Find where the given text appears and provide that cell's center as (X, Y) coordinate. 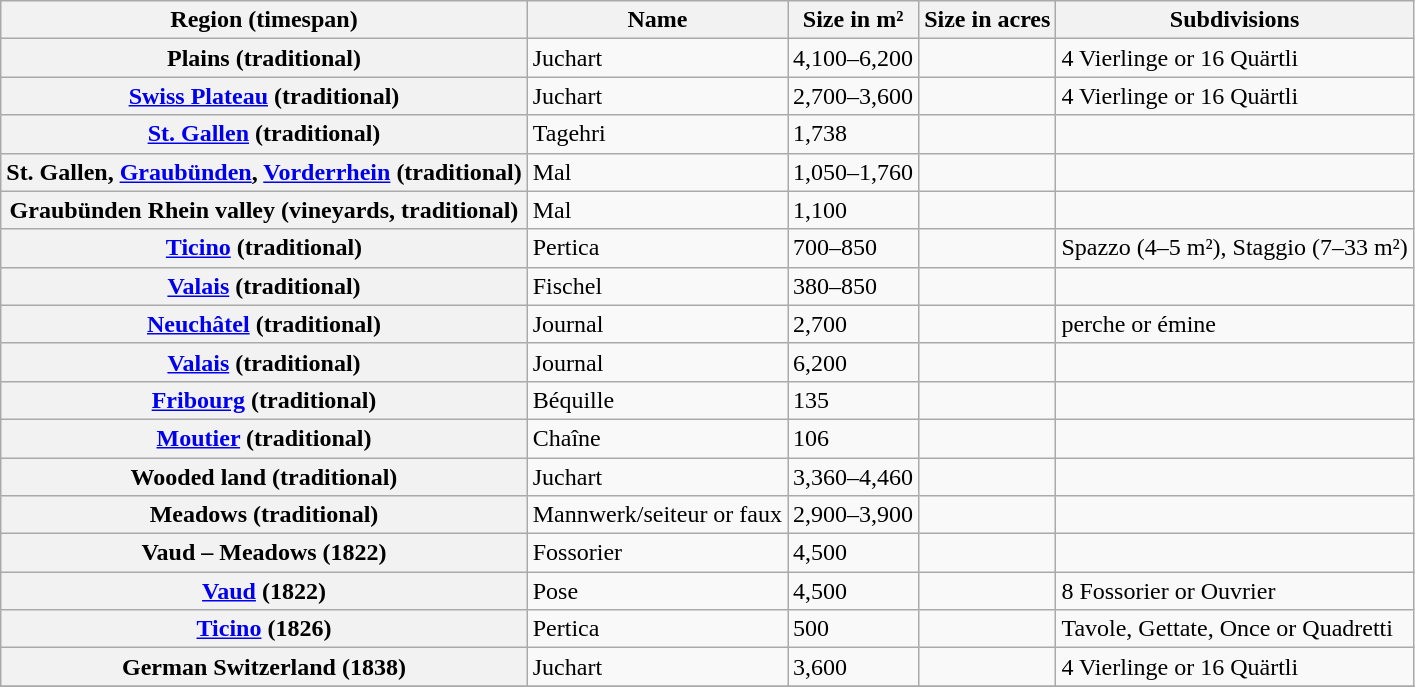
Size in m² (854, 20)
3,360–4,460 (854, 477)
Mannwerk/seiteur or faux (657, 515)
Tagehri (657, 134)
Wooded land (traditional) (264, 477)
Béquille (657, 400)
Vaud (1822) (264, 591)
St. Gallen, Graubünden, Vorderrhein (traditional) (264, 172)
Graubünden Rhein valley (vineyards, traditional) (264, 210)
2,900–3,900 (854, 515)
Swiss Plateau (traditional) (264, 96)
1,100 (854, 210)
Moutier (traditional) (264, 438)
Vaud – Meadows (1822) (264, 553)
3,600 (854, 667)
500 (854, 629)
Fribourg (traditional) (264, 400)
Tavole, Gettate, Once or Quadretti (1234, 629)
380–850 (854, 286)
106 (854, 438)
Ticino (traditional) (264, 248)
1,738 (854, 134)
Pose (657, 591)
Region (timespan) (264, 20)
Fischel (657, 286)
German Switzerland (1838) (264, 667)
Chaîne (657, 438)
1,050–1,760 (854, 172)
Meadows (traditional) (264, 515)
perche or émine (1234, 324)
Neuchâtel (traditional) (264, 324)
Subdivisions (1234, 20)
2,700 (854, 324)
Fossorier (657, 553)
Name (657, 20)
135 (854, 400)
Size in acres (988, 20)
St. Gallen (traditional) (264, 134)
8 Fossorier or Ouvrier (1234, 591)
700–850 (854, 248)
4,100–6,200 (854, 58)
6,200 (854, 362)
Spazzo (4–5 m²), Staggio (7–33 m²) (1234, 248)
Plains (traditional) (264, 58)
Ticino (1826) (264, 629)
2,700–3,600 (854, 96)
